Determine the (x, y) coordinate at the center of the cell enclosing the given text.  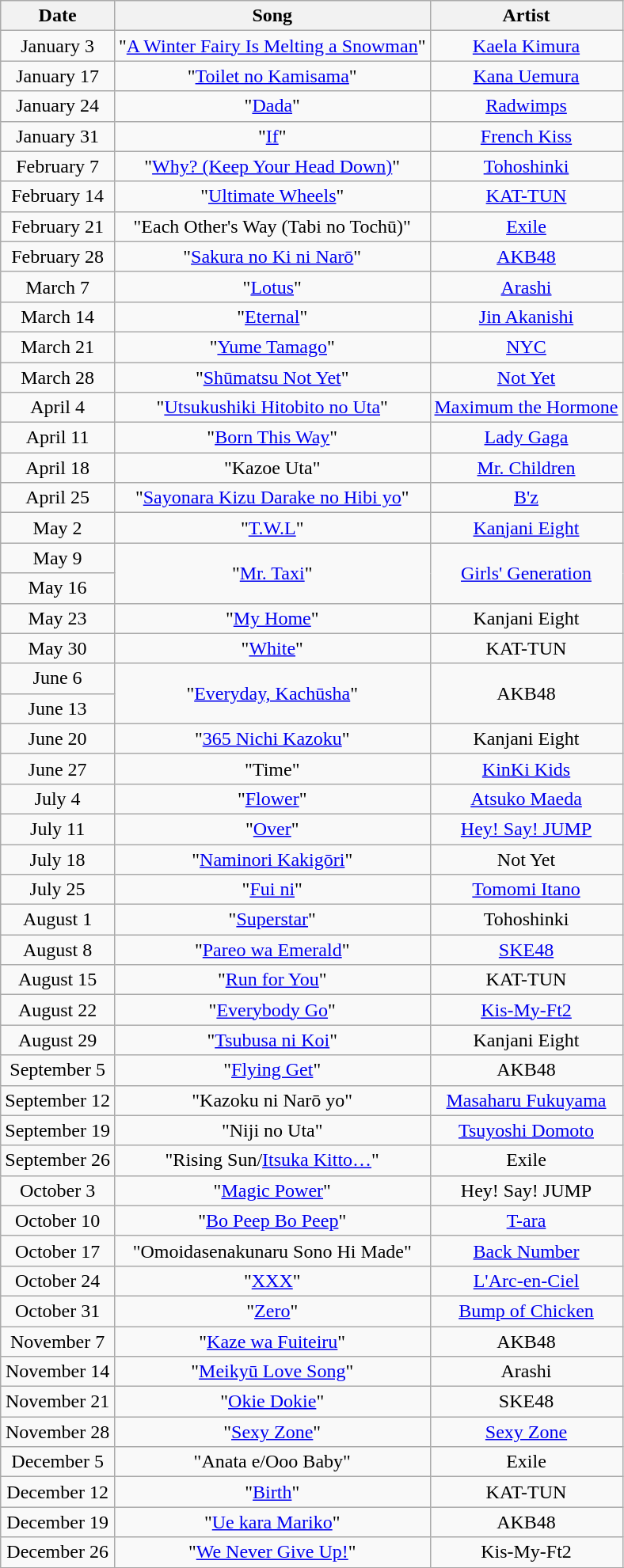
Artist (526, 16)
"Over" (272, 829)
December 12 (58, 1492)
July 4 (58, 799)
"Yume Tamago" (272, 347)
"Sexy Zone" (272, 1432)
Kaela Kimura (526, 46)
January 17 (58, 76)
March 14 (58, 317)
March 28 (58, 378)
July 11 (58, 829)
September 12 (58, 1100)
"My Home" (272, 618)
"T.W.L" (272, 528)
July 18 (58, 859)
"Ue kara Mariko" (272, 1522)
"Lotus" (272, 287)
February 21 (58, 226)
Radwimps (526, 106)
Jin Akanishi (526, 317)
"Utsukushiki Hitobito no Uta" (272, 408)
"Bo Peep Bo Peep" (272, 1221)
KinKi Kids (526, 769)
August 1 (58, 920)
April 4 (58, 408)
"Fui ni" (272, 890)
April 25 (58, 498)
"Birth" (272, 1492)
December 19 (58, 1522)
April 11 (58, 438)
Mr. Children (526, 468)
"Sayonara Kizu Darake no Hibi yo" (272, 498)
"Shūmatsu Not Yet" (272, 378)
June 27 (58, 769)
"Toilet no Kamisama" (272, 76)
"Pareo wa Emerald" (272, 950)
Sexy Zone (526, 1432)
March 21 (58, 347)
"Mr. Taxi" (272, 573)
August 8 (58, 950)
December 26 (58, 1552)
"Anata e/Ooo Baby" (272, 1462)
Maximum the Hormone (526, 408)
B'z (526, 498)
"Superstar" (272, 920)
L'Arc-en-Ciel (526, 1281)
"White" (272, 648)
April 18 (58, 468)
"Tsubusa ni Koi" (272, 1040)
June 13 (58, 708)
"Eternal" (272, 317)
May 2 (58, 528)
Masaharu Fukuyama (526, 1100)
August 29 (58, 1040)
Tomomi Itano (526, 890)
"Kazoe Uta" (272, 468)
Atsuko Maeda (526, 799)
Girls' Generation (526, 573)
November 14 (58, 1372)
June 20 (58, 738)
"Kazoku ni Narō yo" (272, 1100)
"Everybody Go" (272, 1010)
July 25 (58, 890)
"Ultimate Wheels" (272, 196)
NYC (526, 347)
"If" (272, 136)
September 26 (58, 1160)
Bump of Chicken (526, 1311)
"Rising Sun/Itsuka Kitto…" (272, 1160)
"365 Nichi Kazoku" (272, 738)
T-ara (526, 1221)
"Born This Way" (272, 438)
October 10 (58, 1221)
Lady Gaga (526, 438)
French Kiss (526, 136)
"Flying Get" (272, 1070)
"Magic Power" (272, 1190)
"Naminori Kakigōri" (272, 859)
"A Winter Fairy Is Melting a Snowman" (272, 46)
November 7 (58, 1342)
January 3 (58, 46)
"Kaze wa Fuiteiru" (272, 1342)
"Flower" (272, 799)
May 23 (58, 618)
"Okie Dokie" (272, 1402)
"Dada" (272, 106)
March 7 (58, 287)
Song (272, 16)
"Run for You" (272, 980)
February 7 (58, 166)
"Meikyū Love Song" (272, 1372)
"XXX" (272, 1281)
January 31 (58, 136)
"Everyday, Kachūsha" (272, 693)
"Sakura no Ki ni Narō" (272, 256)
January 24 (58, 106)
November 21 (58, 1402)
September 5 (58, 1070)
"Each Other's Way (Tabi no Tochū)" (272, 226)
October 31 (58, 1311)
September 19 (58, 1130)
"Time" (272, 769)
October 3 (58, 1190)
"Niji no Uta" (272, 1130)
"We Never Give Up!" (272, 1552)
November 28 (58, 1432)
August 15 (58, 980)
December 5 (58, 1462)
February 28 (58, 256)
June 6 (58, 678)
October 24 (58, 1281)
October 17 (58, 1251)
August 22 (58, 1010)
Tsuyoshi Domoto (526, 1130)
Back Number (526, 1251)
May 16 (58, 588)
May 9 (58, 558)
Date (58, 16)
February 14 (58, 196)
"Omoidasenakunaru Sono Hi Made" (272, 1251)
Kana Uemura (526, 76)
May 30 (58, 648)
"Zero" (272, 1311)
"Why? (Keep Your Head Down)" (272, 166)
